From the cell containing the given text, extract its center point as [x, y] coordinate. 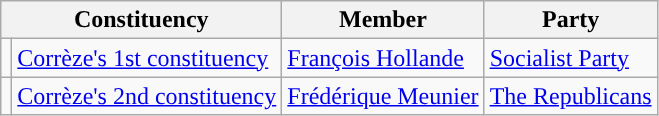
François Hollande [383, 58]
Corrèze's 1st constituency [147, 58]
The Republicans [570, 96]
Party [570, 20]
Frédérique Meunier [383, 96]
Constituency [142, 20]
Corrèze's 2nd constituency [147, 96]
Socialist Party [570, 58]
Member [383, 20]
